Provide the (X, Y) coordinate of the cell's center where the given text is located.  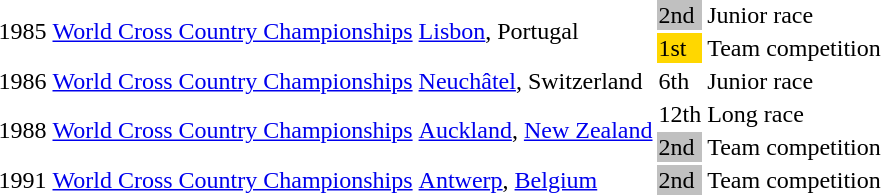
Lisbon, Portugal (536, 32)
Auckland, New Zealand (536, 130)
Antwerp, Belgium (536, 180)
Neuchâtel, Switzerland (536, 81)
1st (680, 48)
12th (680, 114)
6th (680, 81)
